Locate the cell with the specified text and output its [x, y] center coordinate. 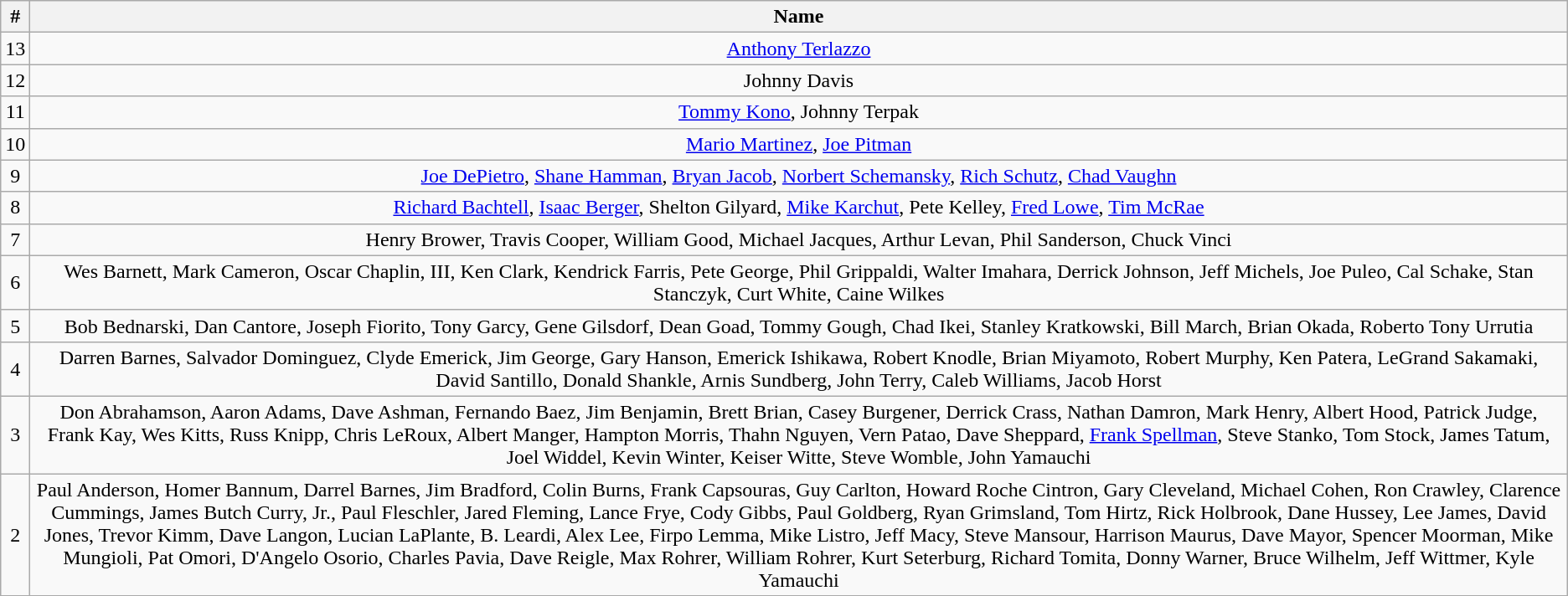
5 [15, 326]
11 [15, 112]
2 [15, 535]
10 [15, 144]
4 [15, 368]
Johnny Davis [799, 80]
Name [799, 17]
9 [15, 176]
13 [15, 49]
Mario Martinez, Joe Pitman [799, 144]
6 [15, 283]
8 [15, 208]
Tommy Kono, Johnny Terpak [799, 112]
Richard Bachtell, Isaac Berger, Shelton Gilyard, Mike Karchut, Pete Kelley, Fred Lowe, Tim McRae [799, 208]
Joe DePietro, Shane Hamman, Bryan Jacob, Norbert Schemansky, Rich Schutz, Chad Vaughn [799, 176]
12 [15, 80]
7 [15, 239]
# [15, 17]
Anthony Terlazzo [799, 49]
Henry Brower, Travis Cooper, William Good, Michael Jacques, Arthur Levan, Phil Sanderson, Chuck Vinci [799, 239]
3 [15, 434]
